Return the [X, Y] coordinate for the center point of the cell that contains the specified text.  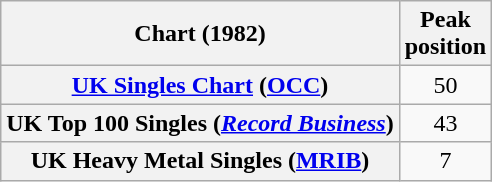
Peakposition [445, 34]
Chart (1982) [200, 34]
UK Singles Chart (OCC) [200, 85]
50 [445, 85]
43 [445, 123]
UK Top 100 Singles (Record Business) [200, 123]
UK Heavy Metal Singles (MRIB) [200, 161]
7 [445, 161]
